For the text-containing cell, return its midpoint in [X, Y] coordinate format. 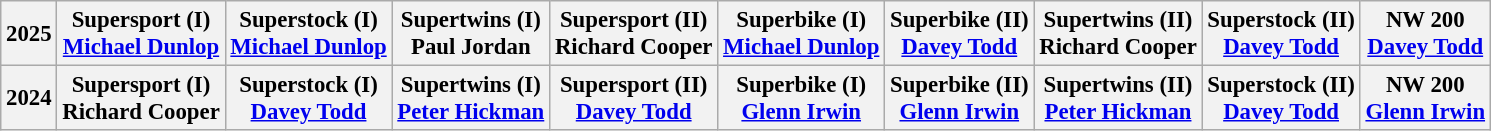
Supertwins (II) Peter Hickman [1118, 98]
NW 200 Davey Todd [1425, 34]
Supertwins (I) Paul Jordan [471, 34]
Superbike (I) Glenn Irwin [802, 98]
Superbike (I) Michael Dunlop [802, 34]
Supersport (I) Richard Cooper [141, 98]
Supersport (I) Michael Dunlop [141, 34]
NW 200 Glenn Irwin [1425, 98]
Superbike (II) Glenn Irwin [960, 98]
2025 [29, 34]
Supersport (II) Richard Cooper [634, 34]
2024 [29, 98]
Superstock (I) Michael Dunlop [308, 34]
Supertwins (II) Richard Cooper [1118, 34]
Superstock (I) Davey Todd [308, 98]
Supersport (II) Davey Todd [634, 98]
Supertwins (I) Peter Hickman [471, 98]
Superbike (II) Davey Todd [960, 34]
